Locate the cell with the specified text and output its (X, Y) center coordinate. 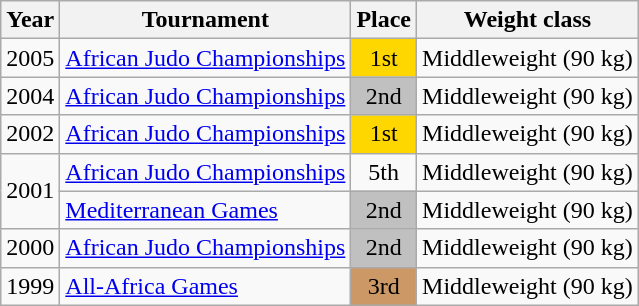
Year (30, 20)
Place (384, 20)
2004 (30, 96)
3rd (384, 286)
Mediterranean Games (206, 210)
Tournament (206, 20)
1999 (30, 286)
Weight class (528, 20)
2005 (30, 58)
All-Africa Games (206, 286)
2001 (30, 191)
2000 (30, 248)
2002 (30, 134)
5th (384, 172)
